From the cell containing the given text, extract its center point as [x, y] coordinate. 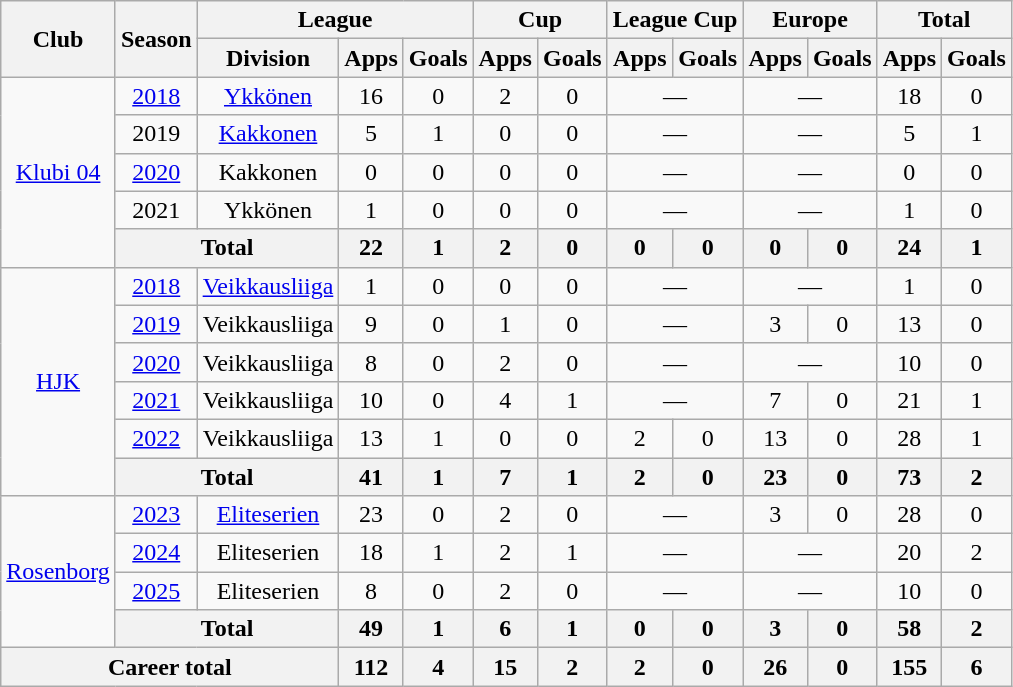
2023 [156, 515]
Cup [540, 20]
2022 [156, 438]
Career total [170, 667]
112 [371, 667]
16 [371, 96]
73 [909, 477]
15 [505, 667]
Rosenborg [58, 572]
Europe [810, 20]
58 [909, 629]
Season [156, 39]
League Cup [675, 20]
2024 [156, 553]
Club [58, 39]
41 [371, 477]
20 [909, 553]
HJK [58, 381]
2025 [156, 591]
9 [371, 324]
Klubi 04 [58, 172]
21 [909, 400]
155 [909, 667]
49 [371, 629]
24 [909, 248]
22 [371, 248]
26 [775, 667]
Division [268, 58]
League [335, 20]
